Extract the (X, Y) coordinate from the center of the cell holding the provided text.  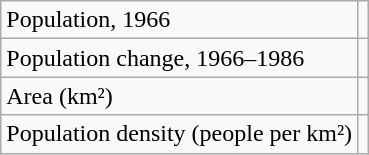
Population change, 1966–1986 (180, 58)
Population, 1966 (180, 20)
Population density (people per km²) (180, 134)
Area (km²) (180, 96)
